From the cell containing the given text, extract its center point as [X, Y] coordinate. 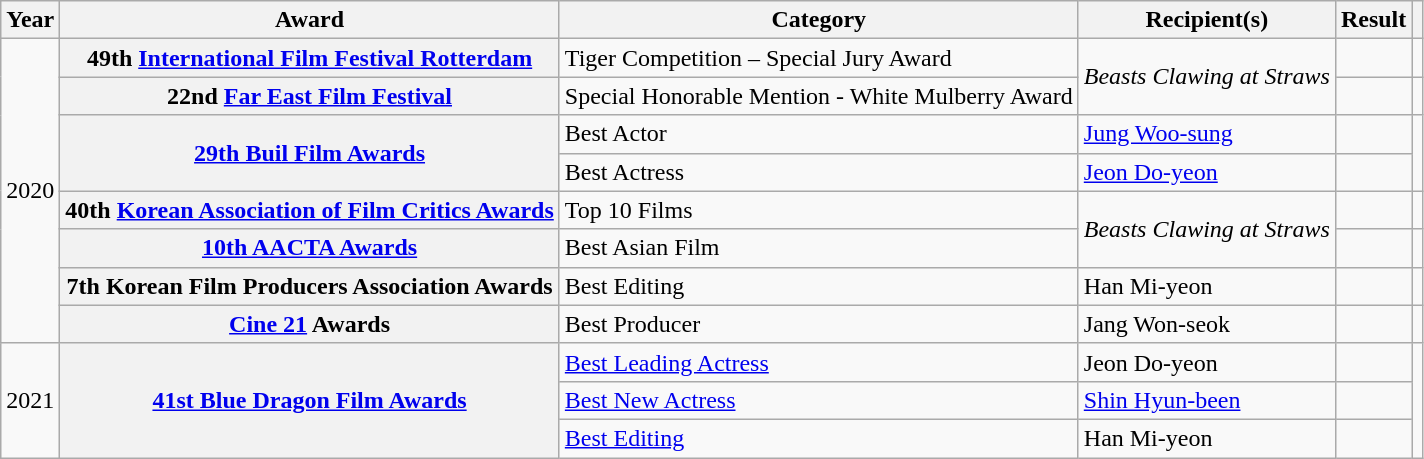
Award [310, 20]
Jung Woo-sung [1206, 134]
Category [818, 20]
Best Leading Actress [818, 362]
Shin Hyun-been [1206, 400]
2020 [30, 191]
2021 [30, 400]
Best Actor [818, 134]
49th International Film Festival Rotterdam [310, 58]
29th Buil Film Awards [310, 153]
22nd Far East Film Festival [310, 96]
Cine 21 Awards [310, 324]
Jang Won-seok [1206, 324]
Best New Actress [818, 400]
Best Actress [818, 172]
7th Korean Film Producers Association Awards [310, 286]
Result [1373, 20]
Tiger Competition – Special Jury Award [818, 58]
41st Blue Dragon Film Awards [310, 400]
Recipient(s) [1206, 20]
Top 10 Films [818, 210]
Year [30, 20]
40th Korean Association of Film Critics Awards [310, 210]
Best Producer [818, 324]
Special Honorable Mention - White Mulberry Award [818, 96]
10th AACTA Awards [310, 248]
Best Asian Film [818, 248]
